Locate the cell with the specified text and output its (x, y) center coordinate. 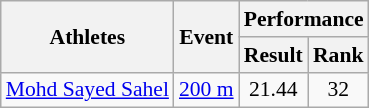
21.44 (274, 90)
Rank (338, 55)
Mohd Sayed Sahel (88, 90)
Result (274, 55)
Athletes (88, 36)
32 (338, 90)
Event (206, 36)
Performance (304, 19)
200 m (206, 90)
